Capture the cell that displays the provided text and extract its (X, Y) central coordinate. 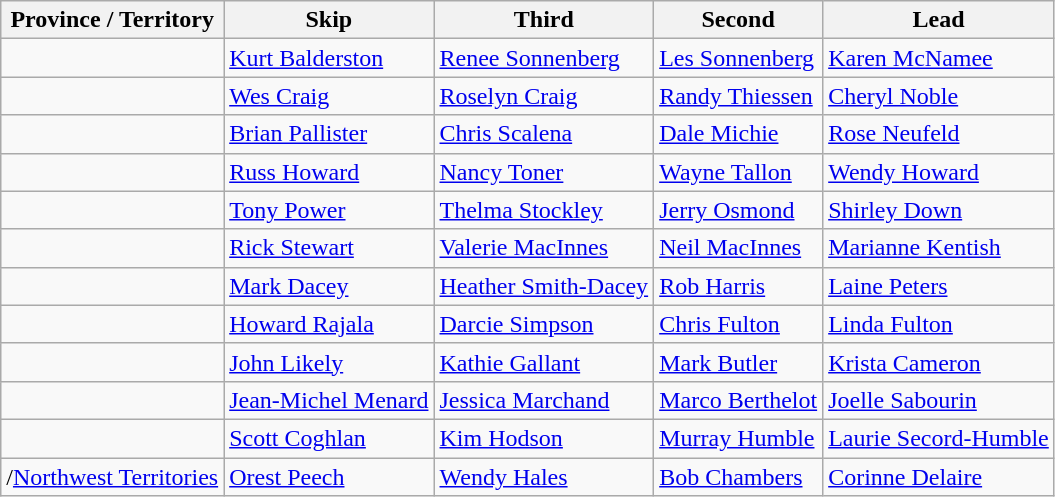
Shirley Down (939, 210)
Scott Coghlan (329, 438)
Rose Neufeld (939, 134)
Kathie Gallant (544, 362)
Wendy Hales (544, 477)
Howard Rajala (329, 324)
Laine Peters (939, 286)
Chris Fulton (738, 324)
Les Sonnenberg (738, 58)
Rob Harris (738, 286)
Joelle Sabourin (939, 400)
Chris Scalena (544, 134)
Jerry Osmond (738, 210)
Bob Chambers (738, 477)
Laurie Secord-Humble (939, 438)
Jean-Michel Menard (329, 400)
Skip (329, 20)
Krista Cameron (939, 362)
Kim Hodson (544, 438)
Heather Smith-Dacey (544, 286)
Tony Power (329, 210)
Wes Craig (329, 96)
Rick Stewart (329, 248)
Marianne Kentish (939, 248)
Lead (939, 20)
Jessica Marchand (544, 400)
Orest Peech (329, 477)
Thelma Stockley (544, 210)
Wendy Howard (939, 172)
Kurt Balderston (329, 58)
Second (738, 20)
Brian Pallister (329, 134)
Valerie MacInnes (544, 248)
Mark Butler (738, 362)
John Likely (329, 362)
Cheryl Noble (939, 96)
Linda Fulton (939, 324)
Randy Thiessen (738, 96)
Russ Howard (329, 172)
Roselyn Craig (544, 96)
Province / Territory (112, 20)
Murray Humble (738, 438)
Corinne Delaire (939, 477)
Darcie Simpson (544, 324)
Dale Michie (738, 134)
Mark Dacey (329, 286)
Third (544, 20)
Neil MacInnes (738, 248)
Nancy Toner (544, 172)
Renee Sonnenberg (544, 58)
Karen McNamee (939, 58)
Marco Berthelot (738, 400)
Wayne Tallon (738, 172)
/Northwest Territories (112, 477)
